Output the [x, y] coordinate of the center of the cell containing the given text.  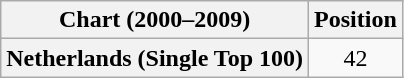
42 [356, 58]
Netherlands (Single Top 100) [155, 58]
Position [356, 20]
Chart (2000–2009) [155, 20]
